Output the (X, Y) coordinate of the center of the cell containing the given text.  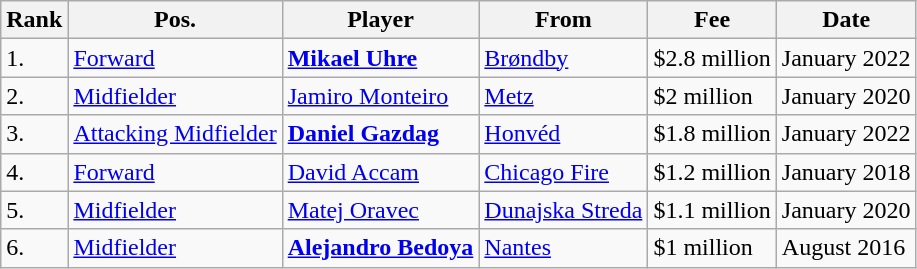
Brøndby (564, 58)
Chicago Fire (564, 172)
August 2016 (846, 248)
Jamiro Monteiro (380, 96)
Nantes (564, 248)
Alejandro Bedoya (380, 248)
Attacking Midfielder (175, 134)
1. (34, 58)
Pos. (175, 20)
$2 million (712, 96)
Dunajska Streda (564, 210)
Date (846, 20)
Fee (712, 20)
$1.1 million (712, 210)
$1.8 million (712, 134)
6. (34, 248)
Matej Oravec (380, 210)
Rank (34, 20)
January 2018 (846, 172)
5. (34, 210)
Mikael Uhre (380, 58)
$1 million (712, 248)
$2.8 million (712, 58)
Daniel Gazdag (380, 134)
From (564, 20)
Player (380, 20)
2. (34, 96)
Metz (564, 96)
4. (34, 172)
3. (34, 134)
David Accam (380, 172)
Honvéd (564, 134)
$1.2 million (712, 172)
